Pinpoint the cell where the given text exists, returning its [x, y] midpoint coordinate. 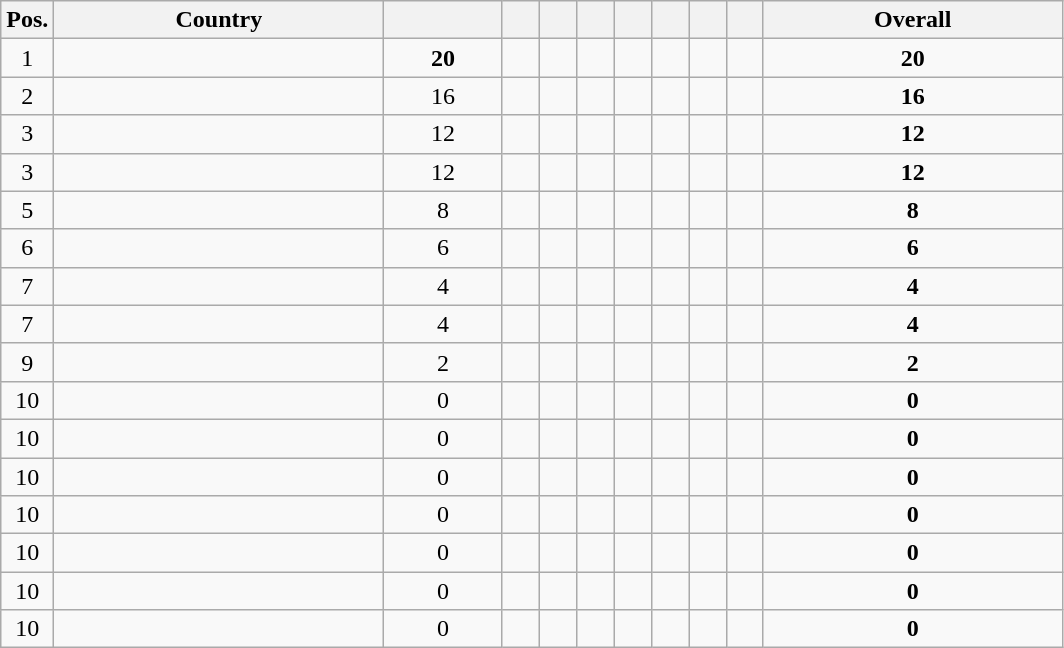
Pos. [28, 20]
9 [28, 362]
5 [28, 210]
1 [28, 58]
Country [219, 20]
Overall [912, 20]
